Return (X, Y) of the center of cell containing provided text 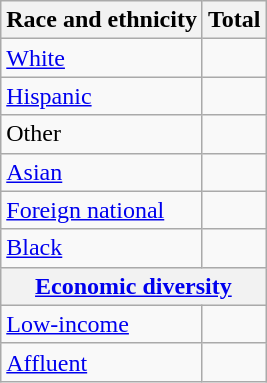
Foreign national (102, 210)
White (102, 58)
Black (102, 248)
Asian (102, 172)
Hispanic (102, 96)
Other (102, 134)
Affluent (102, 362)
Race and ethnicity (102, 20)
Total (234, 20)
Low-income (102, 324)
Economic diversity (134, 286)
